From the cell containing the given text, extract its center point as (x, y) coordinate. 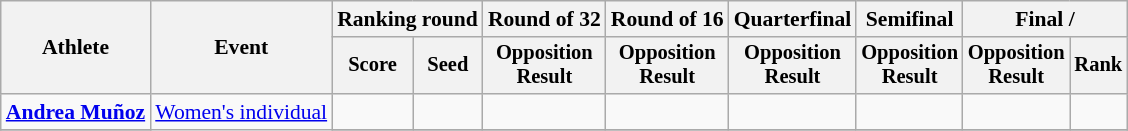
Event (241, 48)
Round of 16 (668, 19)
Round of 32 (544, 19)
Rank (1099, 66)
Seed (448, 66)
Women's individual (241, 112)
Score (372, 66)
Semifinal (910, 19)
Final / (1045, 19)
Athlete (76, 48)
Andrea Muñoz (76, 112)
Quarterfinal (793, 19)
Ranking round (408, 19)
